Detect which cell encompasses the target text, then output its [X, Y] center coordinate. 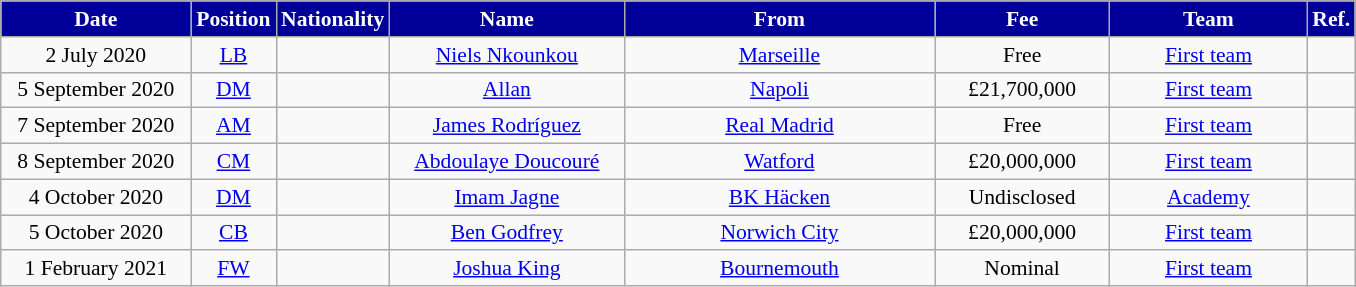
Bournemouth [779, 269]
FW [234, 269]
1 February 2021 [96, 269]
2 July 2020 [96, 55]
Joshua King [506, 269]
Watford [779, 162]
Team [1209, 19]
AM [234, 126]
Ref. [1331, 19]
5 October 2020 [96, 233]
BK Häcken [779, 197]
7 September 2020 [96, 126]
From [779, 19]
Position [234, 19]
Date [96, 19]
CM [234, 162]
LB [234, 55]
Norwich City [779, 233]
Niels Nkounkou [506, 55]
Ben Godfrey [506, 233]
Academy [1209, 197]
Marseille [779, 55]
Imam Jagne [506, 197]
Fee [1022, 19]
Allan [506, 90]
Name [506, 19]
Undisclosed [1022, 197]
Real Madrid [779, 126]
Nationality [332, 19]
James Rodríguez [506, 126]
Abdoulaye Doucouré [506, 162]
Napoli [779, 90]
Nominal [1022, 269]
8 September 2020 [96, 162]
5 September 2020 [96, 90]
CB [234, 233]
£21,700,000 [1022, 90]
4 October 2020 [96, 197]
